Capture the cell that displays the provided text and extract its (x, y) central coordinate. 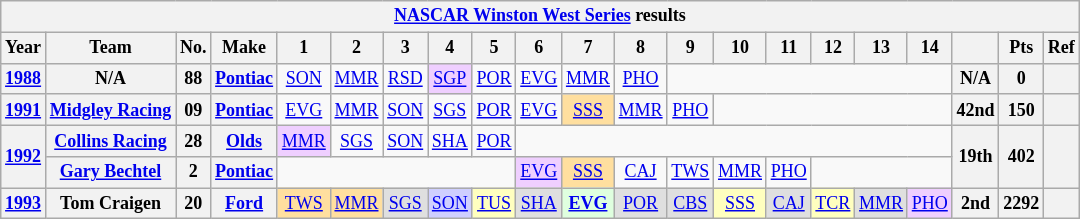
11 (788, 48)
1993 (24, 204)
Make (244, 48)
Midgley Racing (110, 110)
09 (194, 110)
Olds (244, 140)
1992 (24, 156)
1988 (24, 78)
Team (110, 48)
2292 (1022, 204)
7 (588, 48)
Tom Craigen (110, 204)
10 (740, 48)
1991 (24, 110)
Year (24, 48)
28 (194, 140)
3 (406, 48)
Ref (1061, 48)
88 (194, 78)
1 (304, 48)
150 (1022, 110)
TCR (833, 204)
2nd (976, 204)
19th (976, 156)
5 (494, 48)
20 (194, 204)
Gary Bechtel (110, 172)
NASCAR Winston West Series results (540, 16)
Pts (1022, 48)
14 (930, 48)
13 (882, 48)
Collins Racing (110, 140)
402 (1022, 156)
9 (690, 48)
RSD (406, 78)
CBS (690, 204)
Ford (244, 204)
SGP (450, 78)
12 (833, 48)
8 (640, 48)
42nd (976, 110)
No. (194, 48)
6 (539, 48)
0 (1022, 78)
4 (450, 48)
TUS (494, 204)
